Identify which cell holds the provided text, then report its [X, Y] central coordinate. 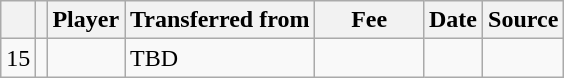
Fee [370, 20]
Player [86, 20]
Source [524, 20]
Transferred from [220, 20]
Date [452, 20]
TBD [220, 58]
15 [18, 58]
